Provide the [X, Y] coordinate of the cell's center where the given text is located.  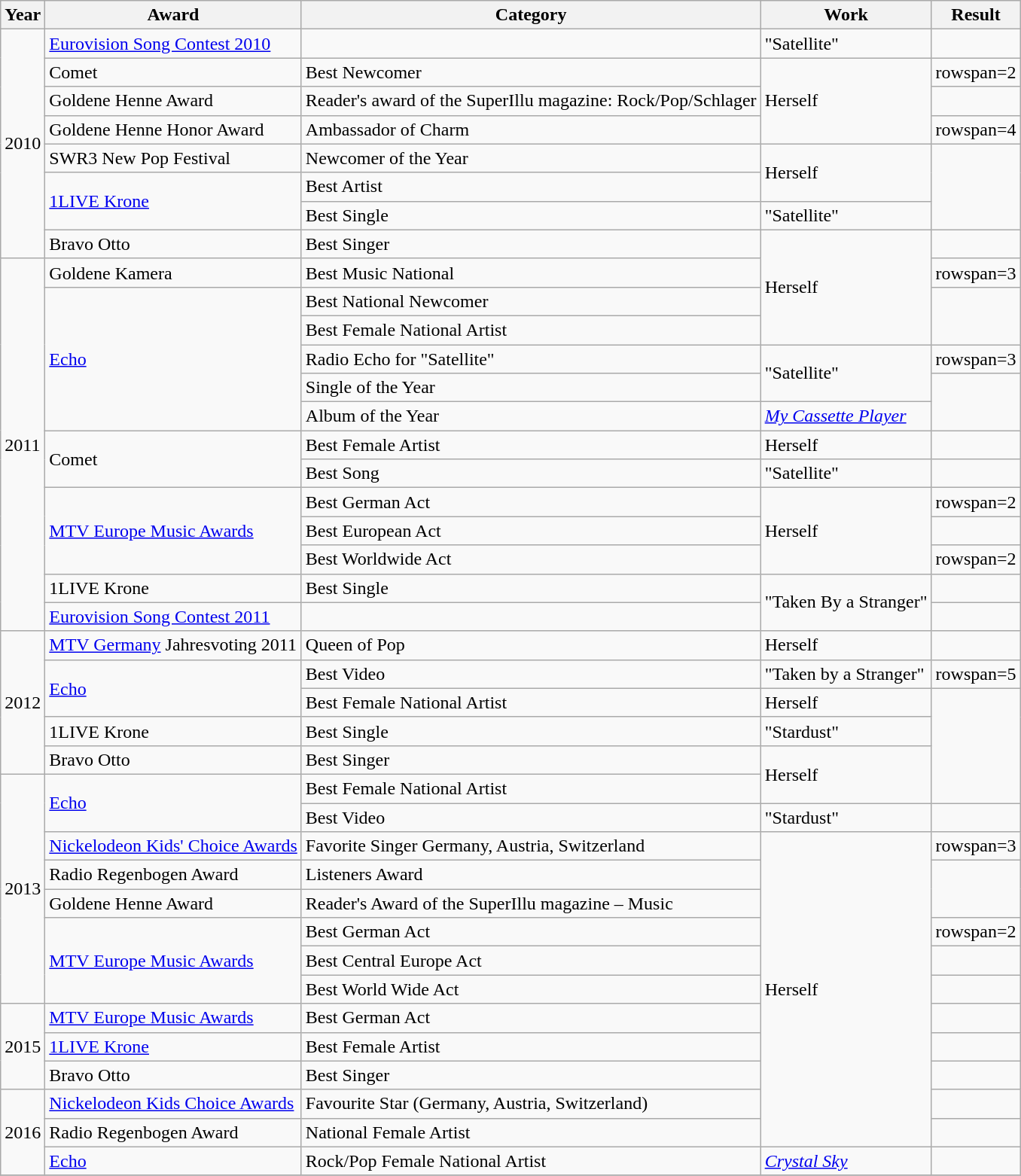
My Cassette Player [846, 416]
Goldene Henne Honor Award [173, 129]
Best Song [531, 474]
National Female Artist [531, 1132]
2015 [23, 1047]
Queen of Pop [531, 645]
"Taken By a Stranger" [846, 602]
Newcomer of the Year [531, 158]
Best Newcomer [531, 72]
Year [23, 15]
Crystal Sky [846, 1161]
"Taken by a Stranger" [846, 674]
Listeners Award [531, 875]
Favourite Star (Germany, Austria, Switzerland) [531, 1104]
2016 [23, 1132]
Rock/Pop Female National Artist [531, 1161]
Nickelodeon Kids Choice Awards [173, 1104]
Favorite Singer Germany, Austria, Switzerland [531, 846]
Best National Newcomer [531, 301]
Goldene Kamera [173, 273]
Radio Echo for "Satellite" [531, 359]
Award [173, 15]
Result [976, 15]
Category [531, 15]
Best Central Europe Act [531, 961]
Best Artist [531, 187]
rowspan=4 [976, 129]
SWR3 New Pop Festival [173, 158]
2011 [23, 444]
rowspan=5 [976, 674]
Album of the Year [531, 416]
Single of the Year [531, 388]
2012 [23, 702]
Ambassador of Charm [531, 129]
Reader's award of the SuperIllu magazine: Rock/Pop/Schlager [531, 101]
Best European Act [531, 531]
Eurovision Song Contest 2010 [173, 44]
Best Music National [531, 273]
2013 [23, 888]
Best World Wide Act [531, 989]
MTV Germany Jahresvoting 2011 [173, 645]
Best Worldwide Act [531, 559]
2010 [23, 144]
Nickelodeon Kids' Choice Awards [173, 846]
Reader's Award of the SuperIllu magazine – Music [531, 903]
Eurovision Song Contest 2011 [173, 617]
Work [846, 15]
